Output the [X, Y] coordinate of the center of the cell containing the given text.  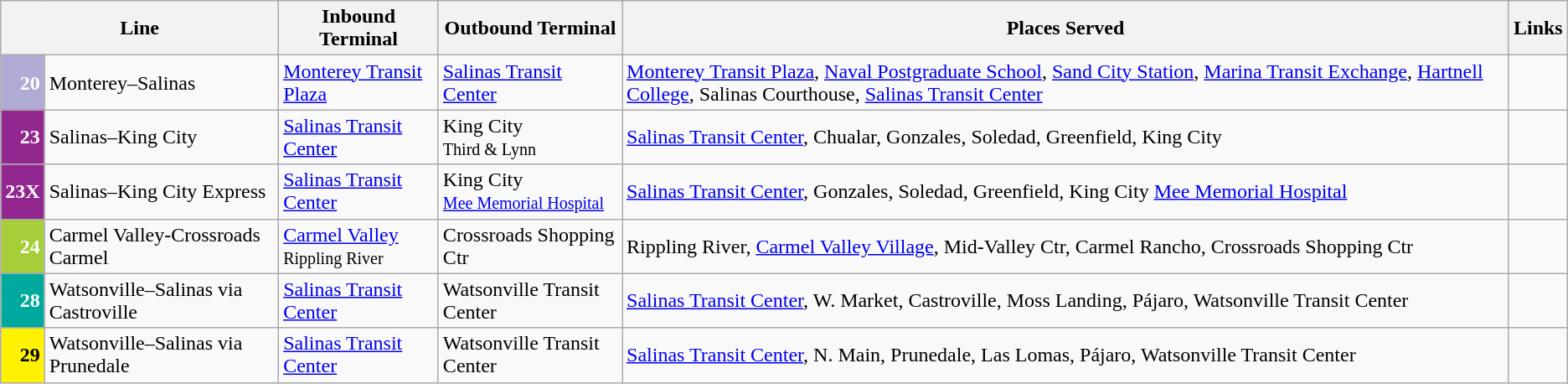
Links [1538, 29]
Crossroads Shopping Ctr [529, 246]
King CityMee Memorial Hospital [529, 191]
Rippling River, Carmel Valley Village, Mid-Valley Ctr, Carmel Rancho, Crossroads Shopping Ctr [1065, 246]
23X [23, 191]
20 [23, 82]
24 [23, 246]
Watsonville–Salinas via Castroville [161, 300]
Places Served [1065, 29]
28 [23, 300]
Watsonville–Salinas via Prunedale [161, 355]
23 [23, 138]
King CityThird & Lynn [529, 138]
Carmel Valley-Crossroads Carmel [161, 246]
Salinas Transit Center, W. Market, Castroville, Moss Landing, Pájaro, Watsonville Transit Center [1065, 300]
Salinas–King City [161, 138]
29 [23, 355]
Outbound Terminal [529, 29]
Line [140, 29]
Monterey Transit Plaza [358, 82]
Salinas Transit Center, N. Main, Prunedale, Las Lomas, Pájaro, Watsonville Transit Center [1065, 355]
Carmel ValleyRippling River [358, 246]
Monterey–Salinas [161, 82]
Salinas Transit Center, Gonzales, Soledad, Greenfield, King City Mee Memorial Hospital [1065, 191]
Salinas Transit Center, Chualar, Gonzales, Soledad, Greenfield, King City [1065, 138]
Inbound Terminal [358, 29]
Salinas–King City Express [161, 191]
